Locate the cell with the specified text and output its (X, Y) center coordinate. 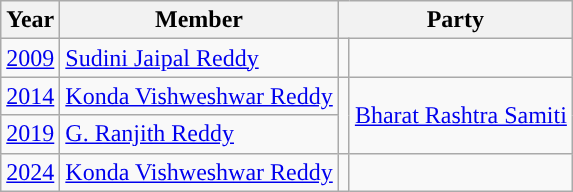
2009 (30, 58)
G. Ranjith Reddy (199, 134)
2024 (30, 172)
Member (199, 20)
Bharat Rashtra Samiti (460, 115)
Party (455, 20)
2019 (30, 134)
Year (30, 20)
2014 (30, 96)
Sudini Jaipal Reddy (199, 58)
